Locate the cell with the specified text and output its (X, Y) center coordinate. 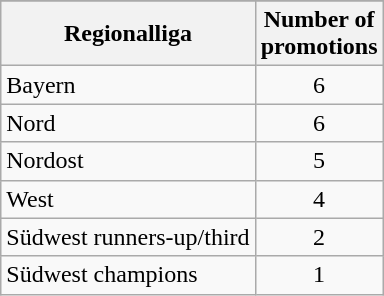
5 (319, 161)
4 (319, 199)
Bayern (128, 85)
Nord (128, 123)
Nordost (128, 161)
Number ofpromotions (319, 34)
Südwest champions (128, 275)
1 (319, 275)
2 (319, 237)
Südwest runners-up/third (128, 237)
Regionalliga (128, 34)
West (128, 199)
